Scan for the cell matching the given text and deliver its (X, Y) coordinate at center. 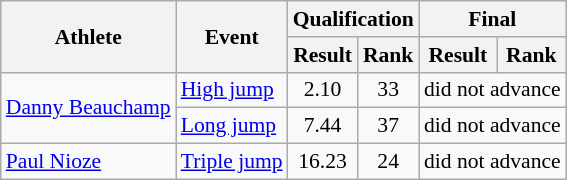
7.44 (323, 126)
Long jump (232, 126)
33 (388, 90)
Danny Beauchamp (88, 108)
Athlete (88, 36)
2.10 (323, 90)
High jump (232, 90)
Event (232, 36)
Qualification (354, 19)
Triple jump (232, 162)
16.23 (323, 162)
37 (388, 126)
Paul Nioze (88, 162)
24 (388, 162)
Final (492, 19)
